Return the (x, y) coordinate for the center point of the cell that contains the specified text.  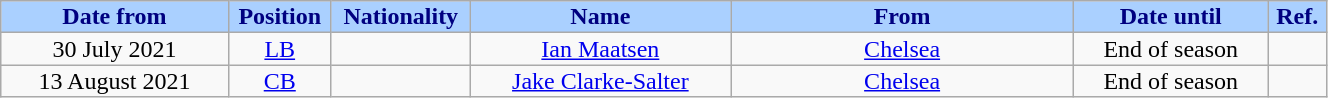
LB (280, 49)
CB (280, 81)
13 August 2021 (114, 81)
Jake Clarke-Salter (600, 81)
Date from (114, 17)
Position (280, 17)
Ian Maatsen (600, 49)
Nationality (400, 17)
Name (600, 17)
Ref. (1298, 17)
30 July 2021 (114, 49)
Date until (1171, 17)
From (902, 17)
